Locate the cell with the specified text and output its (x, y) center coordinate. 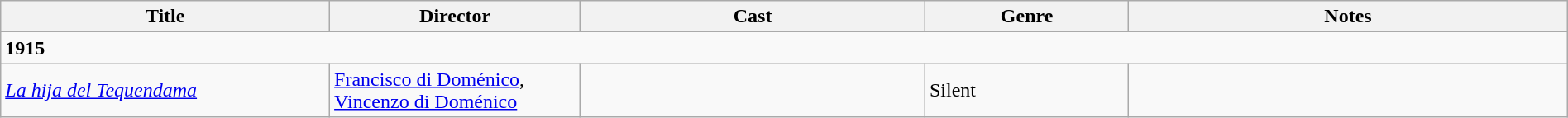
Title (165, 17)
Silent (1026, 91)
Genre (1026, 17)
Notes (1348, 17)
Francisco di Doménico, Vincenzo di Doménico (455, 91)
La hija del Tequendama (165, 91)
1915 (784, 48)
Director (455, 17)
Cast (753, 17)
